Search for the cell housing the specified text and yield its [X, Y] center coordinate. 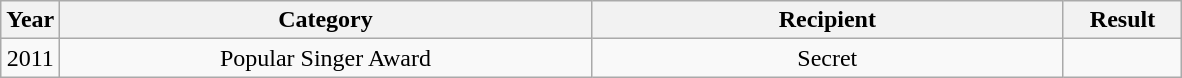
Year [30, 20]
Category [326, 20]
Recipient [827, 20]
Secret [827, 58]
2011 [30, 58]
Result [1122, 20]
Popular Singer Award [326, 58]
